Pinpoint the cell where the given text exists, returning its [X, Y] midpoint coordinate. 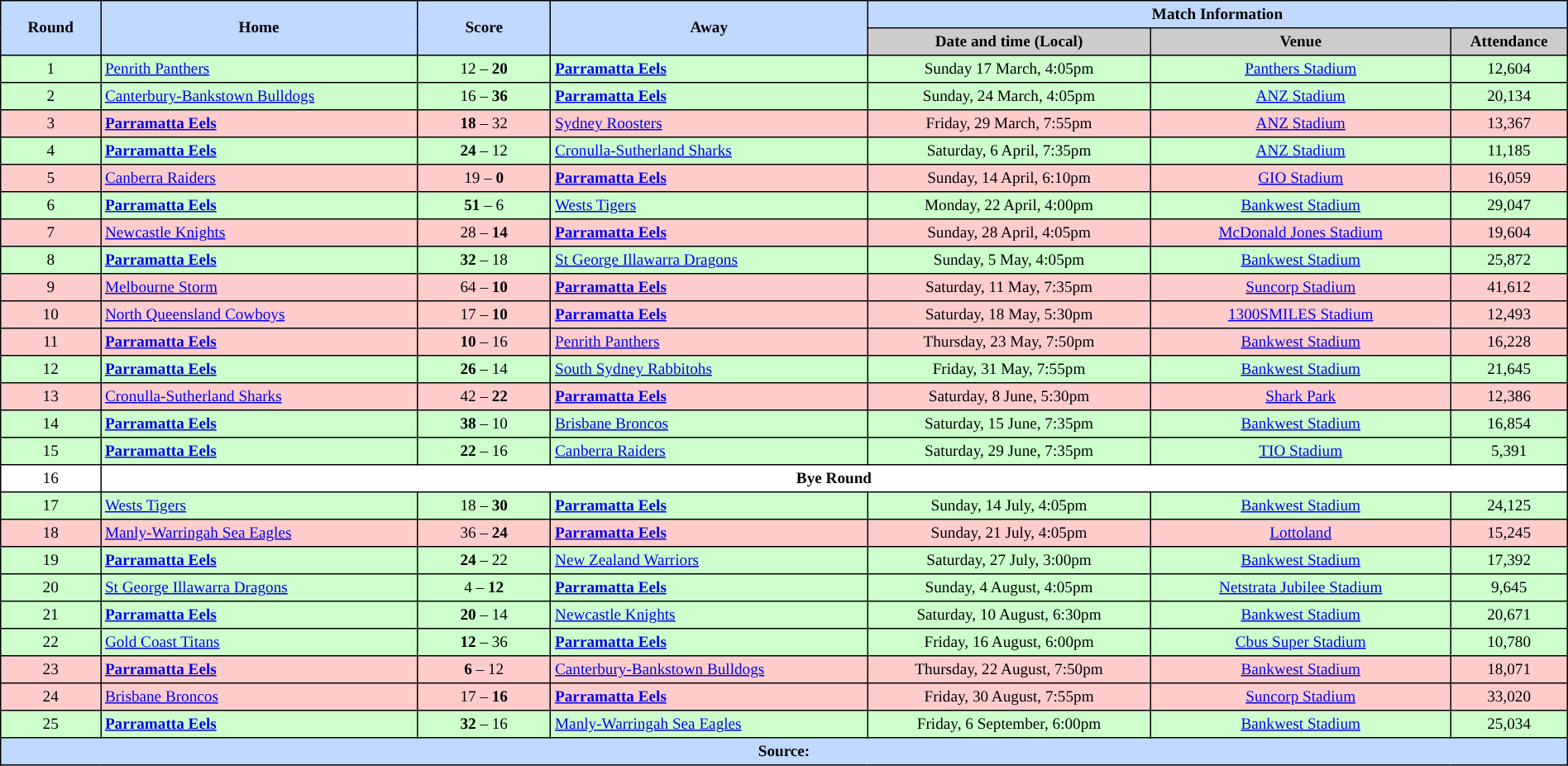
Sunday, 14 July, 4:05pm [1009, 506]
Bye Round [834, 478]
29,047 [1508, 205]
New Zealand Warriors [710, 561]
Saturday, 18 May, 5:30pm [1009, 314]
18 [51, 533]
13,367 [1508, 124]
38 – 10 [485, 424]
McDonald Jones Stadium [1300, 233]
Thursday, 23 May, 7:50pm [1009, 342]
18,071 [1508, 670]
Date and time (Local) [1009, 41]
32 – 16 [485, 725]
9 [51, 288]
19,604 [1508, 233]
18 – 32 [485, 124]
24 – 22 [485, 561]
Saturday, 8 June, 5:30pm [1009, 397]
Match Information [1217, 15]
Lottoland [1300, 533]
Friday, 30 August, 7:55pm [1009, 697]
24 – 12 [485, 151]
Saturday, 29 June, 7:35pm [1009, 452]
42 – 22 [485, 397]
12,386 [1508, 397]
Saturday, 15 June, 7:35pm [1009, 424]
15 [51, 452]
16 – 36 [485, 96]
10 – 16 [485, 342]
TIO Stadium [1300, 452]
Away [710, 28]
16,059 [1508, 179]
23 [51, 670]
17 – 16 [485, 697]
12,493 [1508, 314]
26 – 14 [485, 369]
13 [51, 397]
11,185 [1508, 151]
6 – 12 [485, 670]
Shark Park [1300, 397]
20 – 14 [485, 615]
12 – 36 [485, 642]
14 [51, 424]
19 [51, 561]
5 [51, 179]
Netstrata Jubilee Stadium [1300, 587]
Saturday, 10 August, 6:30pm [1009, 615]
36 – 24 [485, 533]
16,854 [1508, 424]
7 [51, 233]
10,780 [1508, 642]
25 [51, 725]
21 [51, 615]
33,020 [1508, 697]
North Queensland Cowboys [260, 314]
9,645 [1508, 587]
25,034 [1508, 725]
Venue [1300, 41]
Sunday, 14 April, 6:10pm [1009, 179]
24,125 [1508, 506]
Sydney Roosters [710, 124]
Source: [784, 751]
Cbus Super Stadium [1300, 642]
28 – 14 [485, 233]
41,612 [1508, 288]
2 [51, 96]
32 – 18 [485, 260]
12 [51, 369]
Saturday, 11 May, 7:35pm [1009, 288]
3 [51, 124]
17 [51, 506]
6 [51, 205]
20,134 [1508, 96]
64 – 10 [485, 288]
24 [51, 697]
51 – 6 [485, 205]
Sunday, 24 March, 4:05pm [1009, 96]
Attendance [1508, 41]
Friday, 31 May, 7:55pm [1009, 369]
19 – 0 [485, 179]
Melbourne Storm [260, 288]
17,392 [1508, 561]
Sunday, 21 July, 4:05pm [1009, 533]
25,872 [1508, 260]
17 – 10 [485, 314]
Score [485, 28]
Sunday 17 March, 4:05pm [1009, 69]
Monday, 22 April, 4:00pm [1009, 205]
Panthers Stadium [1300, 69]
12 – 20 [485, 69]
22 – 16 [485, 452]
South Sydney Rabbitohs [710, 369]
12,604 [1508, 69]
10 [51, 314]
15,245 [1508, 533]
21,645 [1508, 369]
Round [51, 28]
4 – 12 [485, 587]
Thursday, 22 August, 7:50pm [1009, 670]
18 – 30 [485, 506]
Saturday, 6 April, 7:35pm [1009, 151]
1 [51, 69]
5,391 [1508, 452]
GIO Stadium [1300, 179]
22 [51, 642]
1300SMILES Stadium [1300, 314]
11 [51, 342]
Sunday, 5 May, 4:05pm [1009, 260]
20 [51, 587]
Sunday, 4 August, 4:05pm [1009, 587]
Friday, 29 March, 7:55pm [1009, 124]
Saturday, 27 July, 3:00pm [1009, 561]
16,228 [1508, 342]
Sunday, 28 April, 4:05pm [1009, 233]
Friday, 6 September, 6:00pm [1009, 725]
Home [260, 28]
20,671 [1508, 615]
Gold Coast Titans [260, 642]
4 [51, 151]
Friday, 16 August, 6:00pm [1009, 642]
16 [51, 478]
8 [51, 260]
